Provide the (x, y) coordinate of the cell's center where the given text is located.  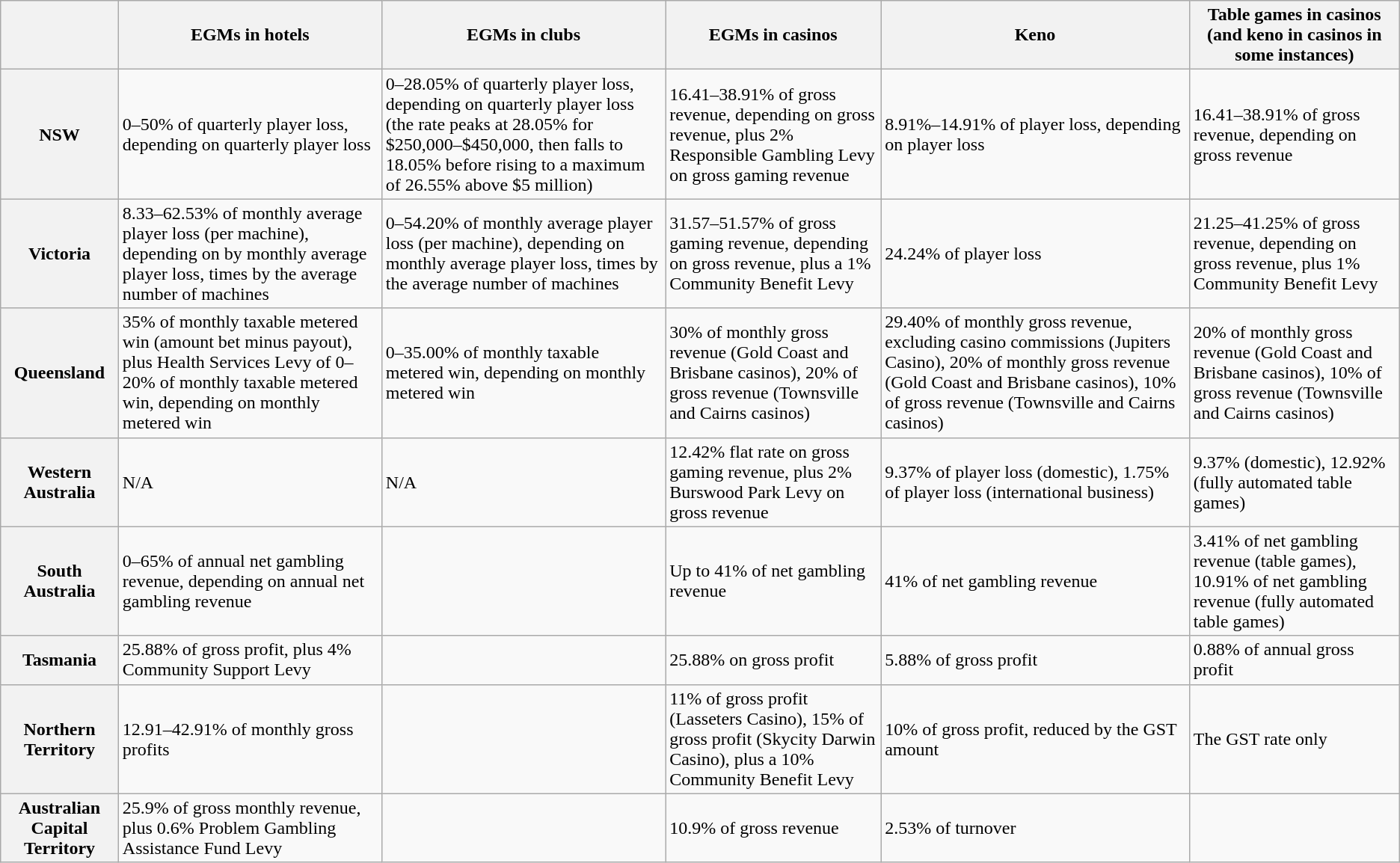
EGMs in clubs (524, 35)
The GST rate only (1294, 739)
Tasmania (60, 660)
10% of gross profit, reduced by the GST amount (1035, 739)
Table games in casinos (and keno in casinos in some instances) (1294, 35)
2.53% of turnover (1035, 828)
0–65% of annual net gambling revenue, depending on annual net gambling revenue (250, 581)
0–50% of quarterly player loss, depending on quarterly player loss (250, 135)
5.88% of gross profit (1035, 660)
Keno (1035, 35)
41% of net gambling revenue (1035, 581)
Up to 41% of net gambling revenue (773, 581)
3.41% of net gambling revenue (table games), 10.91% of net gambling revenue (fully automated table games) (1294, 581)
20% of monthly gross revenue (Gold Coast and Brisbane casinos), 10% of gross revenue (Townsville and Cairns casinos) (1294, 372)
16.41–38.91% of gross revenue, depending on gross revenue, plus 2% Responsible Gambling Levy on gross gaming revenue (773, 135)
8.91%–14.91% of player loss, depending on player loss (1035, 135)
12.91–42.91% of monthly gross profits (250, 739)
21.25–41.25% of gross revenue, depending on gross revenue, plus 1% Community Benefit Levy (1294, 254)
11% of gross profit (Lasseters Casino), 15% of gross profit (Skycity Darwin Casino), plus a 10% Community Benefit Levy (773, 739)
31.57–51.57% of gross gaming revenue, depending on gross revenue, plus a 1% Community Benefit Levy (773, 254)
30% of monthly gross revenue (Gold Coast and Brisbane casinos), 20% of gross revenue (Townsville and Cairns casinos) (773, 372)
12.42% flat rate on gross gaming revenue, plus 2% Burswood Park Levy on gross revenue (773, 482)
0–54.20% of monthly average player loss (per machine), depending on monthly average player loss, times by the average number of machines (524, 254)
EGMs in casinos (773, 35)
25.9% of gross monthly revenue, plus 0.6% Problem Gambling Assistance Fund Levy (250, 828)
8.33–62.53% of monthly average player loss (per machine), depending on by monthly average player loss, times by the average number of machines (250, 254)
Victoria (60, 254)
25.88% on gross profit (773, 660)
EGMs in hotels (250, 35)
9.37% of player loss (domestic), 1.75% of player loss (international business) (1035, 482)
Queensland (60, 372)
Northern Territory (60, 739)
NSW (60, 135)
South Australia (60, 581)
9.37% (domestic), 12.92% (fully automated table games) (1294, 482)
10.9% of gross revenue (773, 828)
24.24% of player loss (1035, 254)
Australian Capital Territory (60, 828)
Western Australia (60, 482)
0–35.00% of monthly taxable metered win, depending on monthly metered win (524, 372)
25.88% of gross profit, plus 4% Community Support Levy (250, 660)
0.88% of annual gross profit (1294, 660)
16.41–38.91% of gross revenue, depending on gross revenue (1294, 135)
